Provide the [X, Y] coordinate of the cell's center where the given text is located.  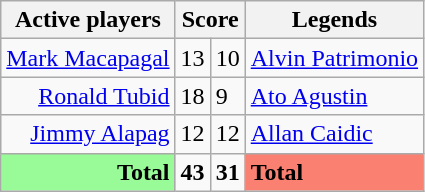
43 [192, 172]
Allan Caidic [334, 134]
9 [228, 96]
Alvin Patrimonio [334, 58]
Ato Agustin [334, 96]
31 [228, 172]
10 [228, 58]
Legends [334, 20]
18 [192, 96]
Active players [88, 20]
Jimmy Alapag [88, 134]
Mark Macapagal [88, 58]
13 [192, 58]
Ronald Tubid [88, 96]
Score [210, 20]
